Extract the (X, Y) coordinate from the center of the cell holding the provided text.  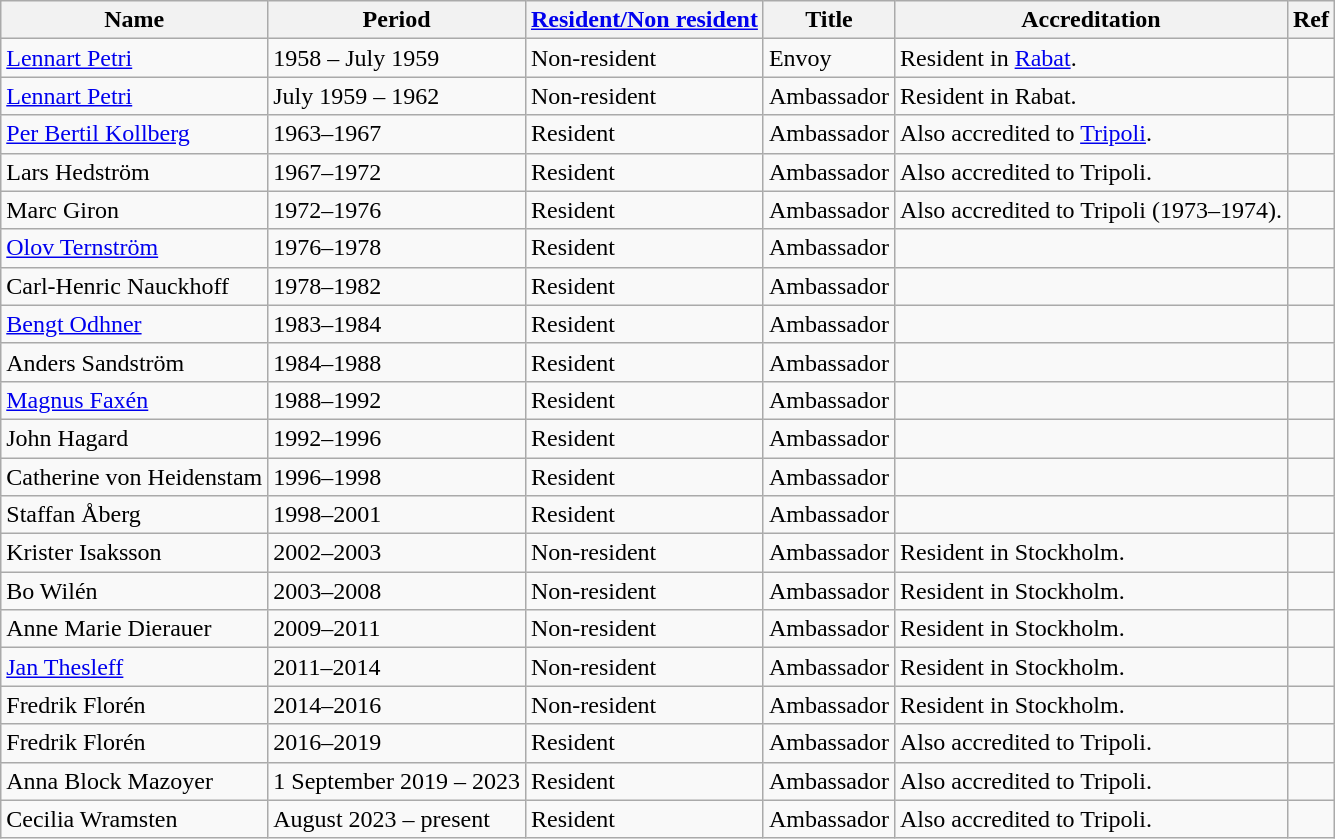
2016–2019 (397, 743)
1984–1988 (397, 362)
2011–2014 (397, 667)
Accreditation (1090, 20)
2003–2008 (397, 591)
Staffan Åberg (134, 515)
Krister Isaksson (134, 553)
Per Bertil Kollberg (134, 134)
2014–2016 (397, 705)
1988–1992 (397, 400)
Name (134, 20)
Anna Block Mazoyer (134, 781)
Olov Ternström (134, 248)
1958 – July 1959 (397, 58)
Marc Giron (134, 210)
Anne Marie Dierauer (134, 629)
July 1959 – 1962 (397, 96)
1998–2001 (397, 515)
Also accredited to Tripoli (1973–1974). (1090, 210)
1967–1972 (397, 172)
Catherine von Heidenstam (134, 477)
1978–1982 (397, 286)
2009–2011 (397, 629)
1992–1996 (397, 438)
1983–1984 (397, 324)
Lars Hedström (134, 172)
1 September 2019 – 2023 (397, 781)
2002–2003 (397, 553)
August 2023 – present (397, 819)
Ref (1310, 20)
1963–1967 (397, 134)
Bengt Odhner (134, 324)
Magnus Faxén (134, 400)
Envoy (828, 58)
Cecilia Wramsten (134, 819)
Anders Sandström (134, 362)
John Hagard (134, 438)
Title (828, 20)
1976–1978 (397, 248)
Bo Wilén (134, 591)
1972–1976 (397, 210)
Resident/Non resident (644, 20)
Jan Thesleff (134, 667)
Carl-Henric Nauckhoff (134, 286)
1996–1998 (397, 477)
Period (397, 20)
